For the text-containing cell, return its midpoint in (x, y) coordinate format. 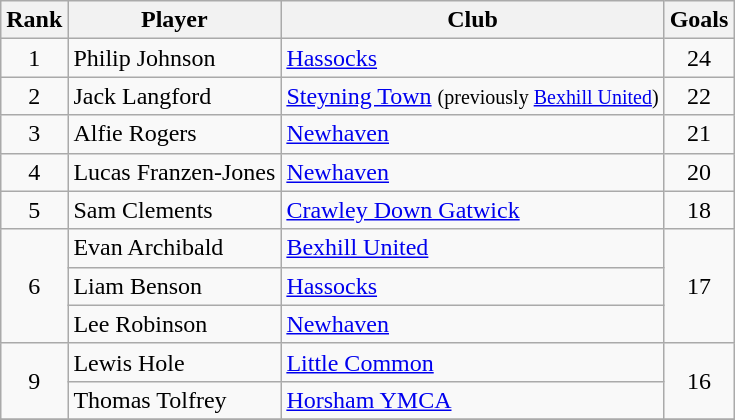
Evan Archibald (174, 248)
Jack Langford (174, 96)
Lee Robinson (174, 324)
20 (699, 172)
18 (699, 210)
Lucas Franzen-Jones (174, 172)
6 (34, 286)
5 (34, 210)
Goals (699, 20)
17 (699, 286)
24 (699, 58)
Crawley Down Gatwick (472, 210)
3 (34, 134)
Thomas Tolfrey (174, 400)
9 (34, 381)
Club (472, 20)
Rank (34, 20)
Lewis Hole (174, 362)
Steyning Town (previously Bexhill United) (472, 96)
16 (699, 381)
21 (699, 134)
22 (699, 96)
Philip Johnson (174, 58)
Little Common (472, 362)
2 (34, 96)
Sam Clements (174, 210)
Player (174, 20)
4 (34, 172)
Alfie Rogers (174, 134)
Liam Benson (174, 286)
Horsham YMCA (472, 400)
Bexhill United (472, 248)
1 (34, 58)
